Return (X, Y) of the center of cell containing provided text 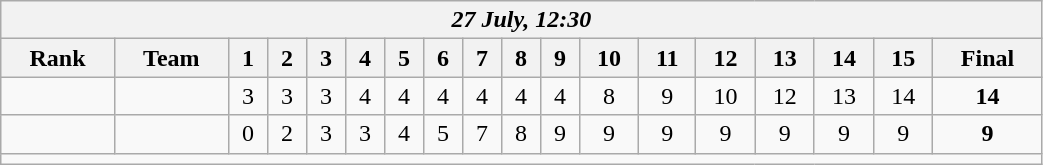
Final (988, 58)
15 (904, 58)
0 (248, 134)
11 (668, 58)
1 (248, 58)
Team (171, 58)
Rank (58, 58)
6 (442, 58)
27 July, 12:30 (522, 20)
